Provide the (X, Y) coordinate of the cell's center where the given text is located.  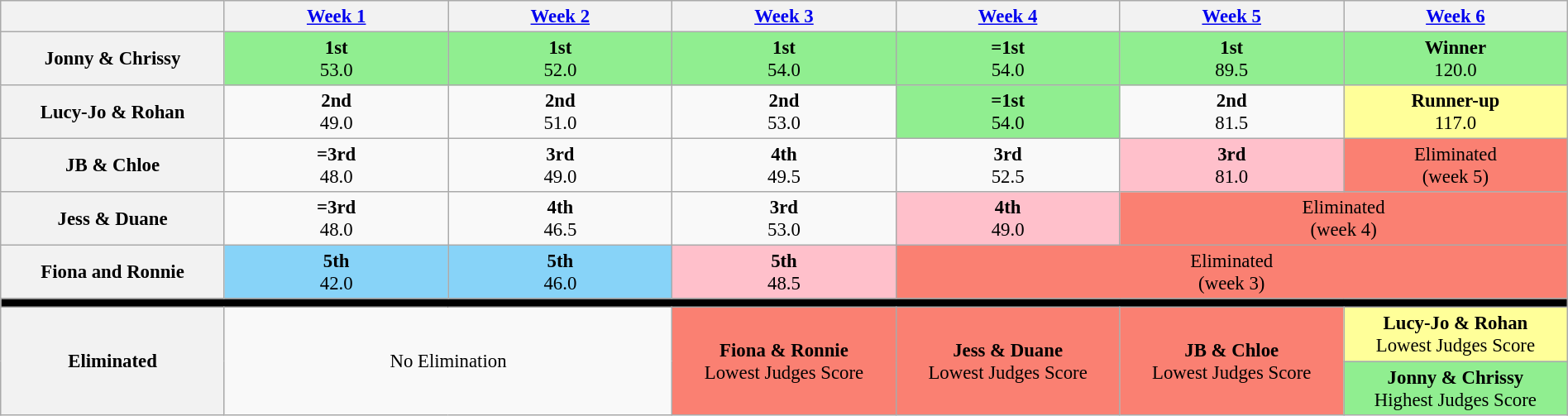
Week 3 (784, 17)
Week 2 (561, 17)
2nd53.0 (784, 112)
Fiona & RonnieLowest Judges Score (784, 361)
Winner120.0 (1456, 60)
3rd81.0 (1232, 165)
5th46.0 (561, 273)
Eliminated(week 4) (1343, 218)
3rd53.0 (784, 218)
Lucy-Jo & Rohan (112, 112)
Jonny & Chrissy (112, 60)
1st54.0 (784, 60)
2nd49.0 (336, 112)
3rd52.5 (1007, 165)
JB & Chloe (112, 165)
1st52.0 (561, 60)
2nd81.5 (1232, 112)
Jess & Duane (112, 218)
Fiona and Ronnie (112, 273)
4th49.5 (784, 165)
4th46.5 (561, 218)
2nd51.0 (561, 112)
Runner-up117.0 (1456, 112)
3rd49.0 (561, 165)
Eliminated(week 5) (1456, 165)
Eliminated(week 3) (1231, 273)
5th42.0 (336, 273)
Week 4 (1007, 17)
Lucy-Jo & RohanLowest Judges Score (1456, 334)
1st89.5 (1232, 60)
Week 5 (1232, 17)
Week 1 (336, 17)
Jonny & ChrissyHighest Judges Score (1456, 389)
Eliminated (112, 361)
1st53.0 (336, 60)
4th49.0 (1007, 218)
Week 6 (1456, 17)
5th48.5 (784, 273)
Jess & DuaneLowest Judges Score (1007, 361)
No Elimination (448, 361)
JB & Chloe Lowest Judges Score (1232, 361)
